Pinpoint the cell where the given text exists, returning its [x, y] midpoint coordinate. 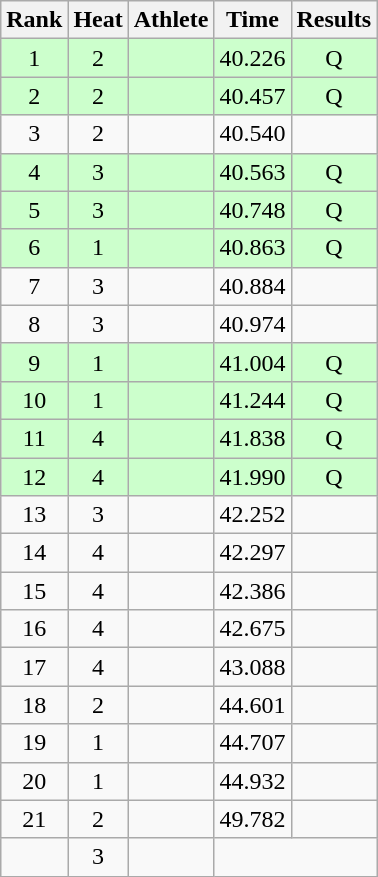
40.226 [252, 58]
20 [34, 781]
11 [34, 438]
41.244 [252, 400]
15 [34, 591]
40.748 [252, 210]
41.004 [252, 362]
41.990 [252, 477]
12 [34, 477]
49.782 [252, 819]
40.457 [252, 96]
Results [334, 20]
14 [34, 553]
42.252 [252, 515]
18 [34, 705]
42.297 [252, 553]
42.675 [252, 629]
40.884 [252, 286]
Time [252, 20]
16 [34, 629]
19 [34, 743]
43.088 [252, 667]
13 [34, 515]
42.386 [252, 591]
7 [34, 286]
6 [34, 248]
44.707 [252, 743]
21 [34, 819]
40.863 [252, 248]
Rank [34, 20]
40.563 [252, 172]
8 [34, 324]
40.974 [252, 324]
44.601 [252, 705]
9 [34, 362]
Athlete [171, 20]
41.838 [252, 438]
Heat [98, 20]
5 [34, 210]
44.932 [252, 781]
10 [34, 400]
17 [34, 667]
40.540 [252, 134]
